For the text-containing cell, return its midpoint in (X, Y) coordinate format. 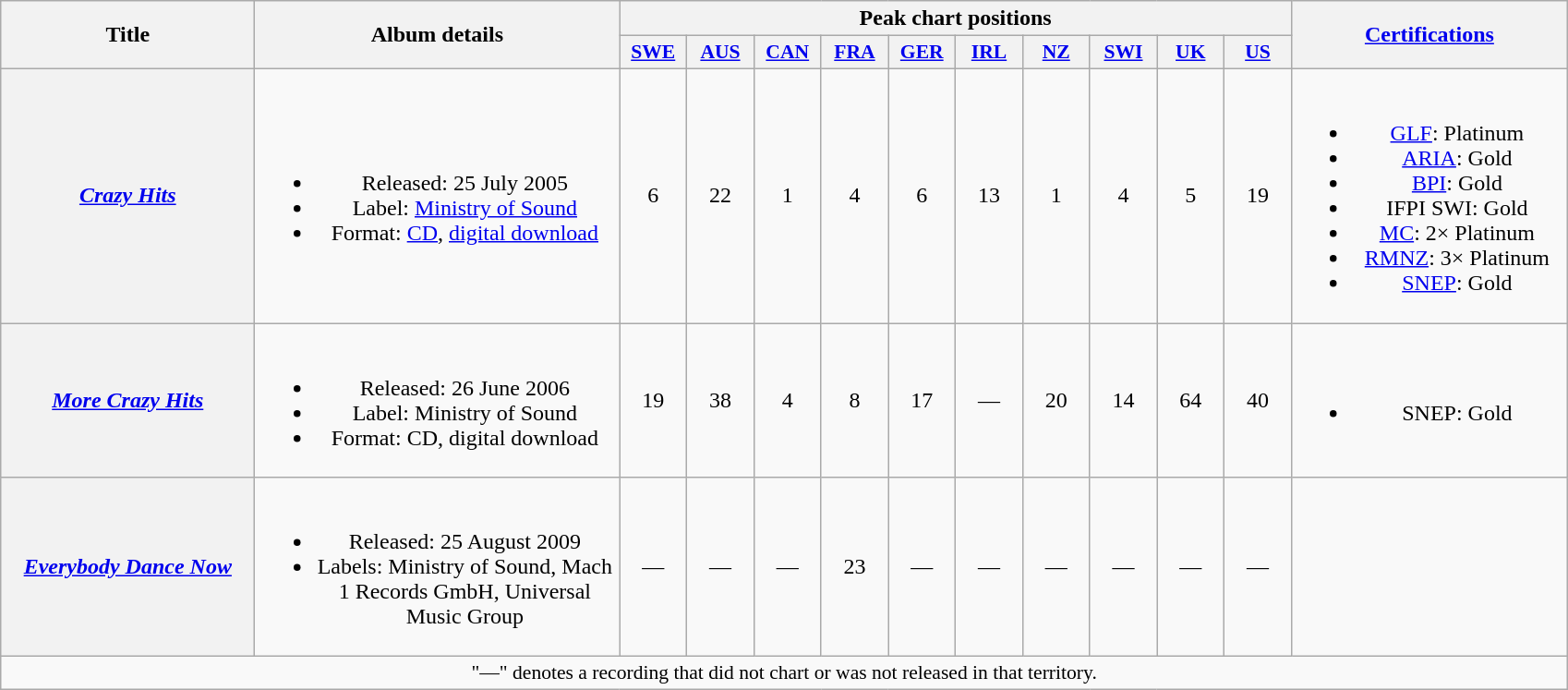
UK (1191, 53)
14 (1123, 401)
38 (720, 401)
GER (922, 53)
23 (855, 567)
Released: 26 June 2006Label: Ministry of SoundFormat: CD, digital download (438, 401)
Everybody Dance Now (127, 567)
Peak chart positions (956, 18)
Released: 25 August 2009Labels: Ministry of Sound, Mach 1 Records GmbH, Universal Music Group (438, 567)
Album details (438, 35)
NZ (1056, 53)
FRA (855, 53)
SWI (1123, 53)
64 (1191, 401)
17 (922, 401)
Released: 25 July 2005Label: Ministry of SoundFormat: CD, digital download (438, 196)
SNEP: Gold (1429, 401)
IRL (990, 53)
20 (1056, 401)
More Crazy Hits (127, 401)
5 (1191, 196)
AUS (720, 53)
"—" denotes a recording that did not chart or was not released in that territory. (785, 673)
Crazy Hits (127, 196)
US (1258, 53)
Title (127, 35)
Certifications (1429, 35)
CAN (787, 53)
SWE (654, 53)
GLF: PlatinumARIA: GoldBPI: GoldIFPI SWI: GoldMC: 2× PlatinumRMNZ: 3× PlatinumSNEP: Gold (1429, 196)
22 (720, 196)
40 (1258, 401)
8 (855, 401)
13 (990, 196)
